Locate the cell with the specified text and output its (X, Y) center coordinate. 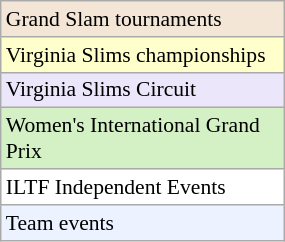
ILTF Independent Events (142, 187)
Virginia Slims Circuit (142, 90)
Virginia Slims championships (142, 55)
Team events (142, 223)
Grand Slam tournaments (142, 19)
Women's International Grand Prix (142, 138)
